Find where the given text appears and provide that cell's center as (X, Y) coordinate. 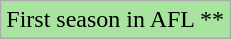
First season in AFL ** (116, 20)
